Determine the [X, Y] coordinate at the center of the cell enclosing the given text.  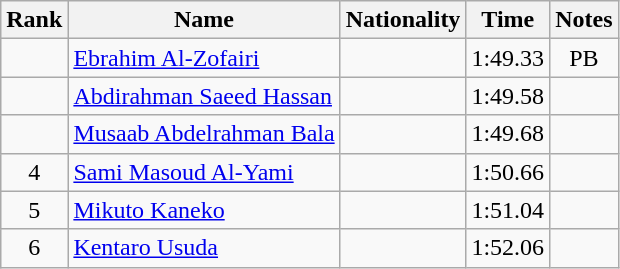
1:52.06 [508, 248]
PB [584, 58]
Ebrahim Al-Zofairi [204, 58]
1:49.58 [508, 96]
Name [204, 20]
Abdirahman Saeed Hassan [204, 96]
Kentaro Usuda [204, 248]
1:49.68 [508, 134]
1:49.33 [508, 58]
5 [34, 210]
Musaab Abdelrahman Bala [204, 134]
Mikuto Kaneko [204, 210]
1:51.04 [508, 210]
Notes [584, 20]
Sami Masoud Al-Yami [204, 172]
4 [34, 172]
Nationality [403, 20]
Time [508, 20]
Rank [34, 20]
1:50.66 [508, 172]
6 [34, 248]
